Find where the given text appears and provide that cell's center as [X, Y] coordinate. 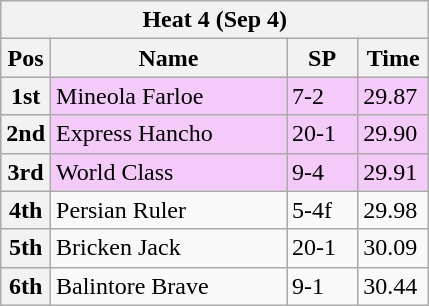
29.98 [394, 210]
3rd [26, 172]
30.44 [394, 286]
5th [26, 248]
Name [169, 58]
7-2 [322, 96]
SP [322, 58]
1st [26, 96]
Express Hancho [169, 134]
2nd [26, 134]
29.91 [394, 172]
Time [394, 58]
Heat 4 (Sep 4) [215, 20]
29.90 [394, 134]
4th [26, 210]
Balintore Brave [169, 286]
6th [26, 286]
5-4f [322, 210]
29.87 [394, 96]
Bricken Jack [169, 248]
World Class [169, 172]
Pos [26, 58]
30.09 [394, 248]
9-1 [322, 286]
9-4 [322, 172]
Mineola Farloe [169, 96]
Persian Ruler [169, 210]
